Search for the cell housing the specified text and yield its (X, Y) center coordinate. 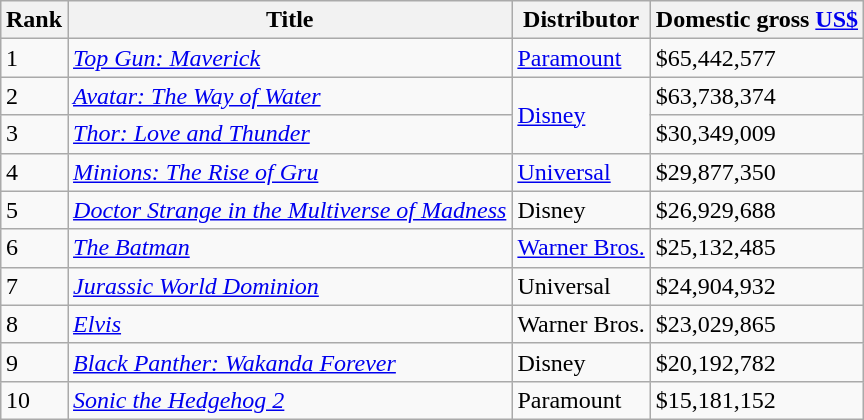
Thor: Love and Thunder (290, 134)
$26,929,688 (756, 210)
$20,192,782 (756, 362)
10 (34, 400)
7 (34, 286)
Top Gun: Maverick (290, 58)
Elvis (290, 324)
$29,877,350 (756, 172)
Doctor Strange in the Multiverse of Madness (290, 210)
The Batman (290, 248)
$23,029,865 (756, 324)
2 (34, 96)
Black Panther: Wakanda Forever (290, 362)
3 (34, 134)
Title (290, 20)
Avatar: The Way of Water (290, 96)
$65,442,577 (756, 58)
Rank (34, 20)
$25,132,485 (756, 248)
Domestic gross US$ (756, 20)
Jurassic World Dominion (290, 286)
6 (34, 248)
9 (34, 362)
$24,904,932 (756, 286)
1 (34, 58)
8 (34, 324)
4 (34, 172)
Sonic the Hedgehog 2 (290, 400)
$30,349,009 (756, 134)
$15,181,152 (756, 400)
$63,738,374 (756, 96)
Minions: The Rise of Gru (290, 172)
5 (34, 210)
Distributor (581, 20)
